Output the [X, Y] coordinate of the center of the cell containing the given text.  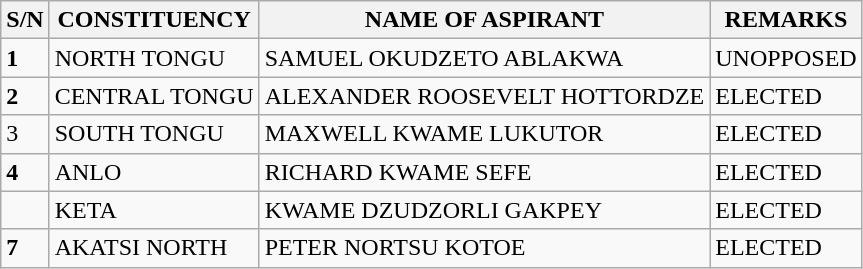
KWAME DZUDZORLI GAKPEY [484, 210]
UNOPPOSED [786, 58]
RICHARD KWAME SEFE [484, 172]
SAMUEL OKUDZETO ABLAKWA [484, 58]
SOUTH TONGU [154, 134]
KETA [154, 210]
2 [25, 96]
PETER NORTSU KOTOE [484, 248]
ALEXANDER ROOSEVELT HOTTORDZE [484, 96]
AKATSI NORTH [154, 248]
NAME OF ASPIRANT [484, 20]
1 [25, 58]
MAXWELL KWAME LUKUTOR [484, 134]
4 [25, 172]
CENTRAL TONGU [154, 96]
NORTH TONGU [154, 58]
S/N [25, 20]
ANLO [154, 172]
REMARKS [786, 20]
7 [25, 248]
3 [25, 134]
CONSTITUENCY [154, 20]
